Extract the [x, y] coordinate from the center of the cell holding the provided text.  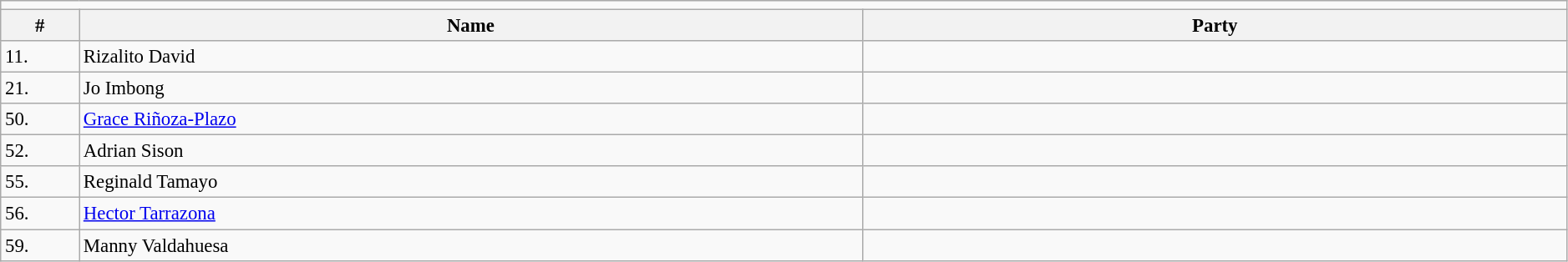
21. [40, 88]
59. [40, 245]
Name [471, 26]
56. [40, 214]
Rizalito David [471, 57]
52. [40, 151]
Jo Imbong [471, 88]
Adrian Sison [471, 151]
11. [40, 57]
50. [40, 119]
Reginald Tamayo [471, 183]
Hector Tarrazona [471, 214]
Manny Valdahuesa [471, 245]
Grace Riñoza-Plazo [471, 119]
# [40, 26]
Party [1215, 26]
55. [40, 183]
